Pinpoint the cell where the given text exists, returning its [x, y] midpoint coordinate. 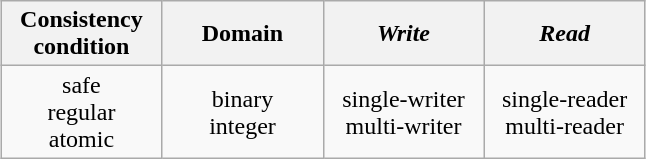
Domain [242, 34]
binaryinteger [242, 112]
Read [564, 34]
single-writermulti-writer [404, 112]
single-readermulti-reader [564, 112]
Consistency condition [82, 34]
saferegularatomic [82, 112]
Write [404, 34]
